Capture the cell that displays the provided text and extract its (x, y) central coordinate. 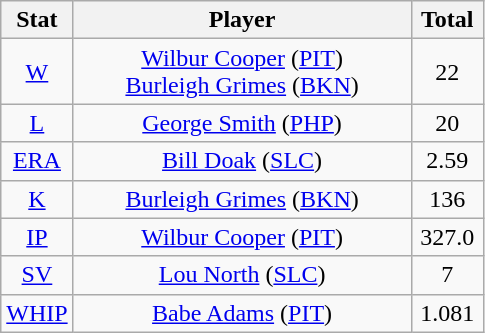
7 (447, 275)
WHIP (37, 313)
Bill Doak (SLC) (242, 161)
W (37, 72)
2.59 (447, 161)
Burleigh Grimes (BKN) (242, 199)
Player (242, 20)
136 (447, 199)
SV (37, 275)
IP (37, 237)
George Smith (PHP) (242, 123)
Babe Adams (PIT) (242, 313)
Lou North (SLC) (242, 275)
22 (447, 72)
327.0 (447, 237)
Stat (37, 20)
K (37, 199)
Wilbur Cooper (PIT) (242, 237)
L (37, 123)
ERA (37, 161)
Wilbur Cooper (PIT)Burleigh Grimes (BKN) (242, 72)
1.081 (447, 313)
20 (447, 123)
Total (447, 20)
